For the text-containing cell, return its midpoint in [X, Y] coordinate format. 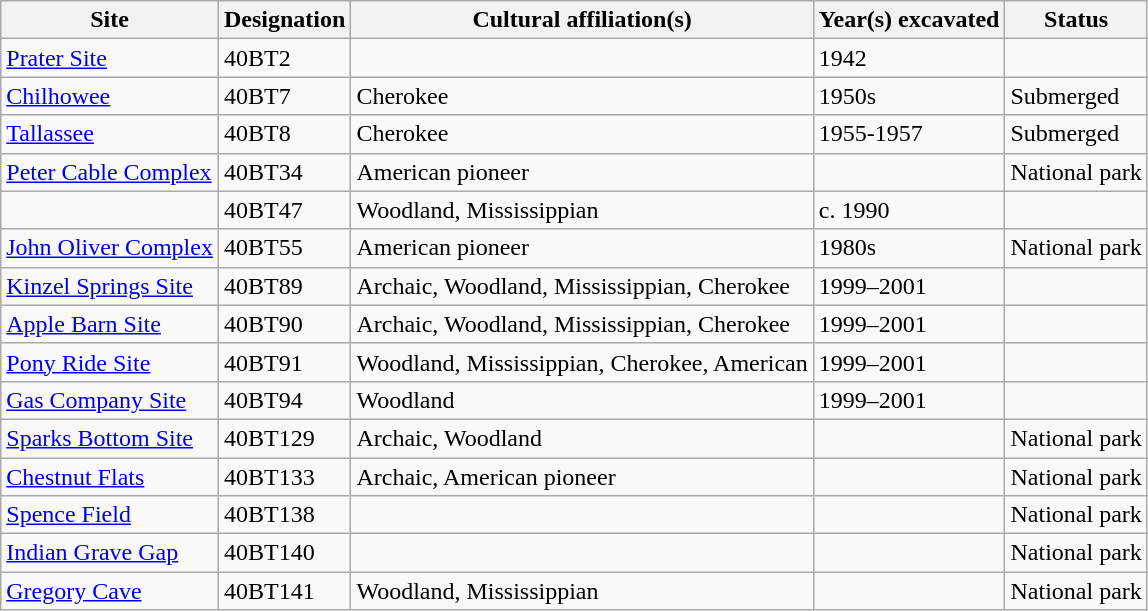
40BT55 [284, 248]
Chestnut Flats [110, 477]
Cultural affiliation(s) [582, 20]
40BT129 [284, 438]
Status [1076, 20]
40BT91 [284, 362]
Sparks Bottom Site [110, 438]
Designation [284, 20]
40BT2 [284, 58]
1980s [909, 248]
Tallassee [110, 134]
40BT8 [284, 134]
Pony Ride Site [110, 362]
Chilhowee [110, 96]
Indian Grave Gap [110, 553]
Spence Field [110, 515]
Kinzel Springs Site [110, 286]
Peter Cable Complex [110, 172]
Woodland, Mississippian, Cherokee, American [582, 362]
1950s [909, 96]
40BT133 [284, 477]
Apple Barn Site [110, 324]
Year(s) excavated [909, 20]
40BT141 [284, 591]
John Oliver Complex [110, 248]
Gas Company Site [110, 400]
40BT47 [284, 210]
40BT138 [284, 515]
40BT34 [284, 172]
c. 1990 [909, 210]
40BT140 [284, 553]
40BT90 [284, 324]
Prater Site [110, 58]
Site [110, 20]
Woodland [582, 400]
40BT94 [284, 400]
40BT7 [284, 96]
Archaic, Woodland [582, 438]
Archaic, American pioneer [582, 477]
1955-1957 [909, 134]
1942 [909, 58]
Gregory Cave [110, 591]
40BT89 [284, 286]
